For the text-containing cell, return its midpoint in [X, Y] coordinate format. 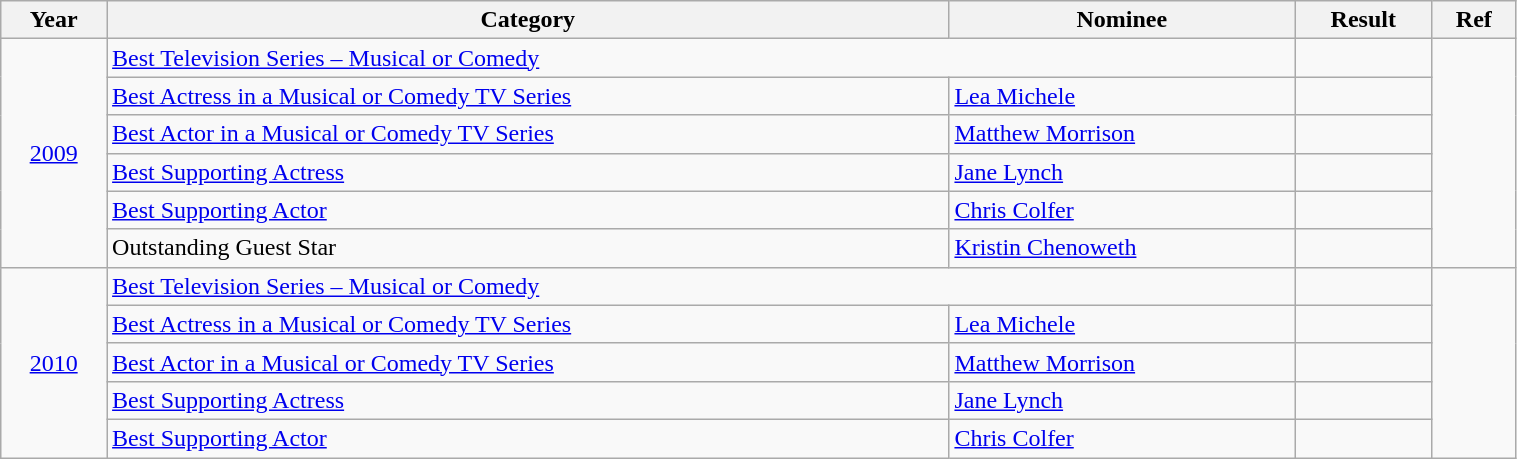
Category [528, 20]
2009 [54, 153]
2010 [54, 362]
Year [54, 20]
Nominee [1122, 20]
Kristin Chenoweth [1122, 248]
Ref [1474, 20]
Outstanding Guest Star [528, 248]
Result [1364, 20]
